Provide the (x, y) coordinate of the cell's center where the given text is located.  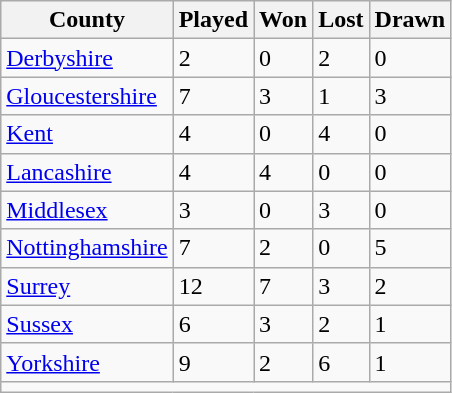
Lost (341, 20)
Sussex (87, 324)
Lancashire (87, 172)
Kent (87, 134)
Drawn (410, 20)
5 (410, 248)
Played (213, 20)
Middlesex (87, 210)
12 (213, 286)
9 (213, 362)
Derbyshire (87, 58)
Nottinghamshire (87, 248)
Won (284, 20)
Yorkshire (87, 362)
Gloucestershire (87, 96)
County (87, 20)
Surrey (87, 286)
